Detect which cell encompasses the target text, then output its [x, y] center coordinate. 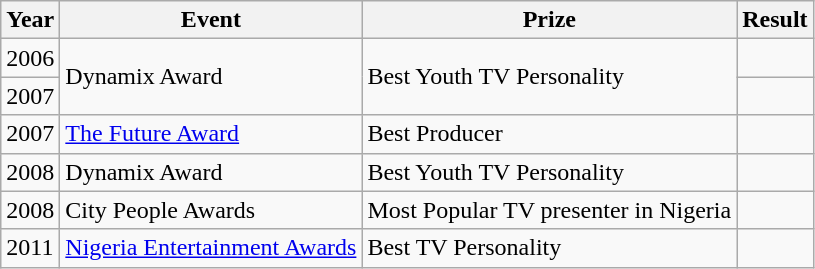
Best TV Personality [550, 248]
City People Awards [211, 210]
2006 [30, 58]
Nigeria Entertainment Awards [211, 248]
Result [775, 20]
2011 [30, 248]
Most Popular TV presenter in Nigeria [550, 210]
Event [211, 20]
Prize [550, 20]
The Future Award [211, 134]
Year [30, 20]
Best Producer [550, 134]
